Provide the (X, Y) coordinate of the cell's center where the given text is located.  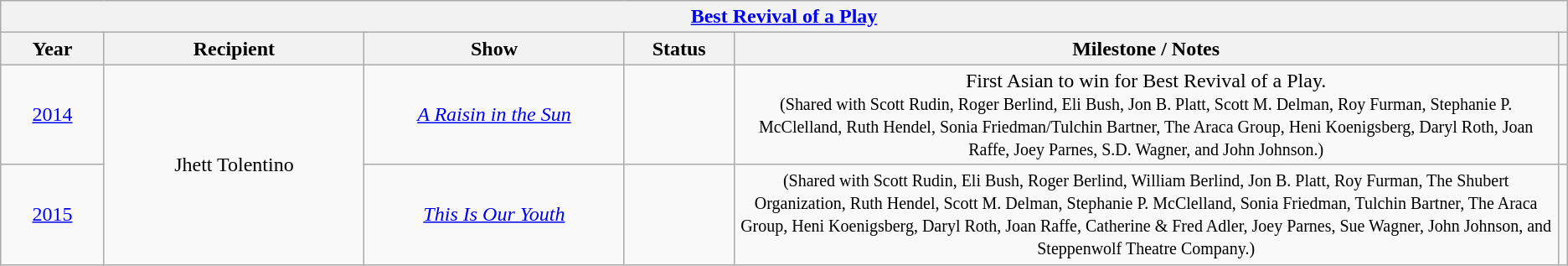
Milestone / Notes (1146, 49)
A Raisin in the Sun (494, 114)
Best Revival of a Play (784, 17)
Jhett Tolentino (235, 164)
Recipient (235, 49)
2015 (52, 215)
2014 (52, 114)
Status (678, 49)
Year (52, 49)
Show (494, 49)
This Is Our Youth (494, 215)
